Output the (X, Y) coordinate of the center of the cell containing the given text.  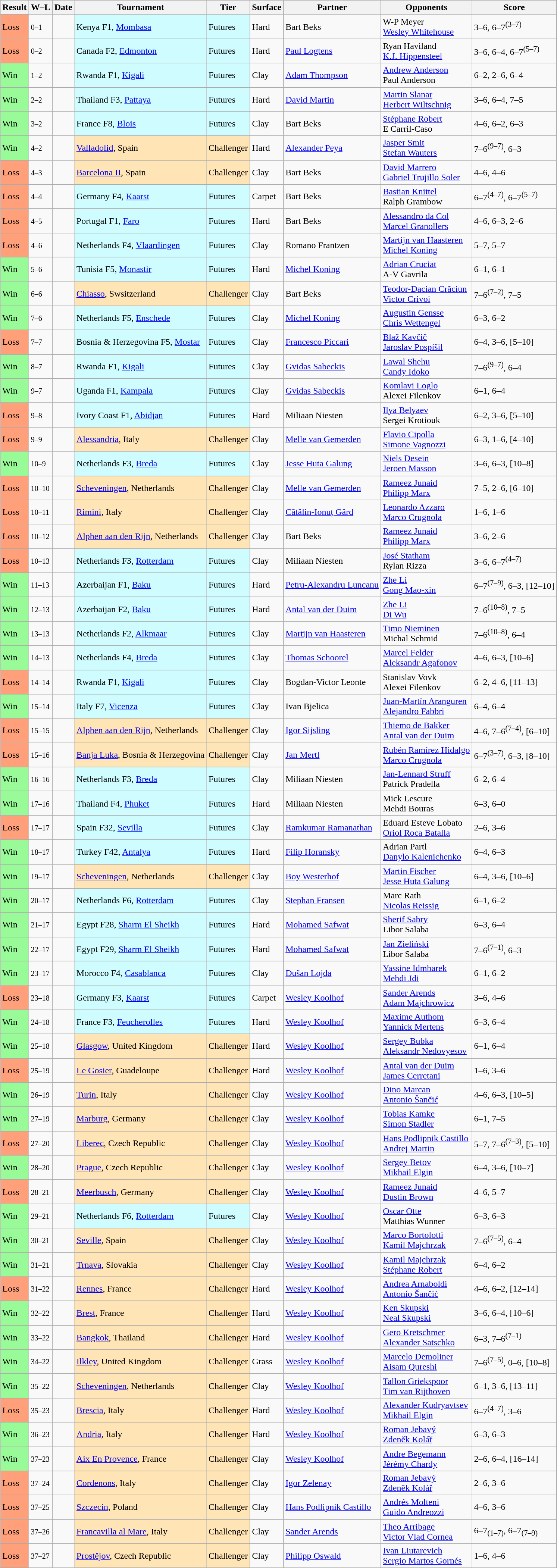
20–17 (40, 901)
Glasgow, United Kingdom (140, 1046)
Lawal Shehu Candy Idoko (426, 366)
21–17 (40, 924)
15–15 (40, 730)
Blaž Kavčič Jaroslav Pospíšil (426, 342)
Ken Skupski Neal Skupski (426, 1313)
Sander Arends (332, 1532)
6–4, 6–3 (514, 852)
Eduard Esteve Lobato Oriol Roca Batalla (426, 827)
Cordenons, Italy (140, 1483)
Leonardo Azzaro Marco Crugnola (426, 512)
6–7(4–7), 3–6 (514, 1410)
2–2 (40, 99)
Aix En Provence, France (140, 1459)
Stanislav Vovk Alexei Filenkov (426, 682)
6–2, 3–6, [5–10] (514, 415)
Dušan Lojda (332, 973)
4–6, 6–2, 6–3 (514, 124)
4–2 (40, 148)
Filip Horansky (332, 852)
Date (63, 7)
37–26 (40, 1532)
Tournament (140, 7)
W-P Meyer Wesley Whitehouse (426, 27)
Marcel Felder Aleksandr Agafonov (426, 657)
Brest, France (140, 1313)
Barcelona II, Spain (140, 172)
37–27 (40, 1556)
34–22 (40, 1362)
37–23 (40, 1459)
Ryan Haviland K.J. Hippensteel (426, 51)
Azerbaijan F2, Baku (140, 609)
Valladolid, Spain (140, 148)
15–14 (40, 707)
Andrew Anderson Paul Anderson (426, 75)
Spain F32, Sevilla (140, 827)
Alexander Peya (332, 148)
6–3, 6–0 (514, 804)
0–2 (40, 51)
Ivan Bjelica (332, 707)
26–19 (40, 1095)
Sander Arends Adam Majchrowicz (426, 998)
33–22 (40, 1337)
Rennes, France (140, 1289)
Rameez Junaid Dustin Brown (426, 1192)
Ivan Liutarevich Sergio Martos Gornés (426, 1556)
Rimini, Italy (140, 512)
Brescia, Italy (140, 1410)
Thomas Schoorel (332, 657)
18–17 (40, 852)
6–1, 3–6, [13–11] (514, 1386)
4–6, 7–6(7–4), [6–10] (514, 730)
Philipp Oswald (332, 1556)
4–6, 6–3, [10–6] (514, 657)
9–8 (40, 415)
6–3, 1–6, [4–10] (514, 439)
2–6, 6–4, [16–14] (514, 1459)
28–20 (40, 1168)
Igor Zelenay (332, 1483)
23–17 (40, 973)
Niels Desein Jeroen Masson (426, 463)
7–7 (40, 342)
Jesse Huta Galung (332, 463)
Prague, Czech Republic (140, 1168)
Thailand F3, Pattaya (140, 99)
11–13 (40, 585)
Adrian Partl Danylo Kalenichenko (426, 852)
Prostějov, Czech Republic (140, 1556)
6–2, 6–4 (514, 779)
Bosnia & Herzegovina F5, Mostar (140, 342)
25–18 (40, 1046)
W–L (40, 7)
10–10 (40, 488)
Bogdan-Victor Leonte (332, 682)
Meerbusch, Germany (140, 1192)
6–2, 2–6, 6–4 (514, 75)
4–6, 3–6 (514, 1507)
Adam Thompson (332, 75)
3–6, 6–3, [10–8] (514, 463)
5–7, 7–6(7–3), [5–10] (514, 1143)
35–22 (40, 1386)
14–14 (40, 682)
7–6(7–5), 0–6, [10–8] (514, 1362)
3–2 (40, 124)
Surface (267, 7)
3–6, 4–6 (514, 998)
6–4, 6–2 (514, 1265)
Azerbaijan F1, Baku (140, 585)
Hans Podlipnik Castillo Andrej Martin (426, 1143)
Sergey Bubka Aleksandr Nedovyesov (426, 1046)
37–24 (40, 1483)
1–2 (40, 75)
5–7, 5–7 (514, 245)
10–9 (40, 463)
Kenya F1, Mombasa (140, 27)
3–6, 2–6 (514, 536)
6–7(4–7), 6–7(5–7) (514, 196)
Andria, Italy (140, 1434)
Score (514, 7)
3–6, 6–4, [10–6] (514, 1313)
Germany F4, Kaarst (140, 196)
7–6(9–7), 6–3 (514, 148)
Liberec, Czech Republic (140, 1143)
14–13 (40, 657)
7–6 (40, 318)
19–17 (40, 876)
Flavio Cipolla Simone Vagnozzi (426, 439)
Oscar Otte Matthias Wunner (426, 1216)
7–6(7–1), 6–3 (514, 949)
Martin Fischer Jesse Huta Galung (426, 876)
Hans Podlipnik Castillo (332, 1507)
Komlavi Loglo Alexei Filenkov (426, 391)
Marcelo Demoliner Aisam Qureshi (426, 1362)
Netherlands F4, Vlaardingen (140, 245)
24–18 (40, 1021)
6–6 (40, 293)
8–7 (40, 366)
Canada F2, Edmonton (140, 51)
6–3, 7–6(7–1) (514, 1337)
Grass (267, 1362)
16–16 (40, 779)
Turkey F42, Antalya (140, 852)
31–21 (40, 1265)
Dino Marcan Antonio Šančić (426, 1095)
Paul Logtens (332, 51)
4–4 (40, 196)
1–6, 3–6 (514, 1070)
4–6, 6–3, [10–5] (514, 1095)
Stephan Fransen (332, 901)
Portugal F1, Faro (140, 221)
Thailand F4, Phuket (140, 804)
Jan Zieliński Libor Salaba (426, 949)
Romano Frantzen (332, 245)
Bastian Knittel Ralph Grambow (426, 196)
Netherlands F2, Alkmaar (140, 633)
25–19 (40, 1070)
Marburg, Germany (140, 1119)
Martijn van Haasteren (332, 633)
31–22 (40, 1289)
10–13 (40, 560)
Alexander Kudryavtsev Mikhail Elgin (426, 1410)
Andrea Arnaboldi Antonio Šančić (426, 1289)
Cătălin-Ionuț Gârd (332, 512)
Gero Kretschmer Alexander Satschko (426, 1337)
7–6(7–5), 6–4 (514, 1240)
Bangkok, Thailand (140, 1337)
Marc Rath Nicolas Reissig (426, 901)
Petru-Alexandru Luncanu (332, 585)
Tallon Griekspoor Tim van Rijthoven (426, 1386)
17–17 (40, 827)
Egypt F29, Sharm El Sheikh (140, 949)
Andre Begemann Jérémy Chardy (426, 1459)
Andrés Molteni Guido Andreozzi (426, 1507)
Alessandria, Italy (140, 439)
10–12 (40, 536)
Sergey Betov Mikhail Elgin (426, 1168)
28–21 (40, 1192)
6–4, 6–4 (514, 707)
Le Gosier, Guadeloupe (140, 1070)
6–7(7–9), 6–3, [12–10] (514, 585)
Yassine Idmbarek Mehdi Jdi (426, 973)
Kamil Majchrzak Stéphane Robert (426, 1265)
Mick Lescure Mehdi Bouras (426, 804)
4–3 (40, 172)
1–6, 1–6 (514, 512)
6–4, 3–6, [10–6] (514, 876)
Teodor-Dacian Crăciun Victor Crivoi (426, 293)
9–9 (40, 439)
27–20 (40, 1143)
3–6, 6–4, 6–7(5–7) (514, 51)
30–21 (40, 1240)
13–13 (40, 633)
Netherlands F3, Rotterdam (140, 560)
32–22 (40, 1313)
Thiemo de Bakker Antal van der Duim (426, 730)
Theo Arribage Victor Vlad Cornea (426, 1532)
Francesco Piccari (332, 342)
Zhe Li Di Wu (426, 609)
36–23 (40, 1434)
Seville, Spain (140, 1240)
4–5 (40, 221)
3–6, 6–7(4–7) (514, 560)
Szczecin, Poland (140, 1507)
Juan-Martín Aranguren Alejandro Fabbri (426, 707)
35–23 (40, 1410)
37–25 (40, 1507)
7–6(10–8), 7–5 (514, 609)
Boy Westerhof (332, 876)
6–4, 3–6, [10–7] (514, 1168)
6–1, 7–5 (514, 1119)
Germany F3, Kaarst (140, 998)
David Martin (332, 99)
23–18 (40, 998)
12–13 (40, 609)
France F3, Feucherolles (140, 1021)
Sherif Sabry Libor Salaba (426, 924)
1–6, 4–6 (514, 1556)
Tobias Kamke Simon Stadler (426, 1119)
Italy F7, Vicenza (140, 707)
6–4, 3–6, [5–10] (514, 342)
Partner (332, 7)
5–6 (40, 269)
0–1 (40, 27)
Maxime Authom Yannick Mertens (426, 1021)
4–6, 4–6 (514, 172)
Augustin Gensse Chris Wettengel (426, 318)
Morocco F4, Casablanca (140, 973)
6–7(3–7), 6–3, [8–10] (514, 755)
Opponents (426, 7)
Jasper Smit Stefan Wauters (426, 148)
6–3, 6–2 (514, 318)
3–6, 6–7(3–7) (514, 27)
7–6(10–8), 6–4 (514, 633)
4–6, 6–3, 2–6 (514, 221)
Netherlands F4, Breda (140, 657)
7–5, 2–6, [6–10] (514, 488)
6–2, 4–6, [11–13] (514, 682)
7–6(9–7), 6–4 (514, 366)
22–17 (40, 949)
Chiasso, Swsitzerland (140, 293)
6–7(1–7), 6–7(7–9) (514, 1532)
Rubén Ramírez Hidalgo Marco Crugnola (426, 755)
3–6, 6–4, 7–5 (514, 99)
Jan Mertl (332, 755)
15–16 (40, 755)
27–19 (40, 1119)
France F8, Blois (140, 124)
29–21 (40, 1216)
Francavilla al Mare, Italy (140, 1532)
Uganda F1, Kampala (140, 391)
Antal van der Duim James Cerretani (426, 1070)
Tier (228, 7)
Egypt F28, Sharm El Sheikh (140, 924)
17–16 (40, 804)
Ilkley, United Kingdom (140, 1362)
4–6 (40, 245)
Jan-Lennard Struff Patrick Pradella (426, 779)
Timo Nieminen Michal Schmid (426, 633)
Alessandro da Col Marcel Granollers (426, 221)
Ilya Belyaev Sergei Krotiouk (426, 415)
Igor Sijsling (332, 730)
Martijn van Haasteren Michel Koning (426, 245)
Marco Bortolotti Kamil Majchrzak (426, 1240)
Result (15, 7)
4–6, 6–2, [12–14] (514, 1289)
7–6(7–2), 7–5 (514, 293)
Ramkumar Ramanathan (332, 827)
6–1, 6–1 (514, 269)
Netherlands F5, Enschede (140, 318)
4–6, 5–7 (514, 1192)
José Statham Rylan Rizza (426, 560)
Zhe Li Gong Mao-xin (426, 585)
Ivory Coast F1, Abidjan (140, 415)
10–11 (40, 512)
David Marrero Gabriel Trujillo Soler (426, 172)
Turin, Italy (140, 1095)
Martin Slanar Herbert Wiltschnig (426, 99)
Stéphane Robert E Carril-Caso (426, 124)
Tunisia F5, Monastir (140, 269)
9–7 (40, 391)
Antal van der Duim (332, 609)
Trnava, Slovakia (140, 1265)
Banja Luka, Bosnia & Herzegovina (140, 755)
Adrian Cruciat A-V Gavrila (426, 269)
